Output the (x, y) coordinate of the center of the cell containing the given text.  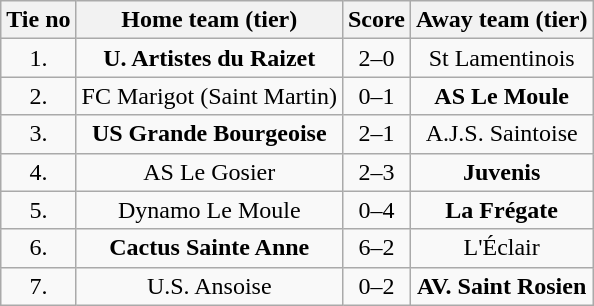
7. (38, 286)
0–4 (376, 210)
Dynamo Le Moule (209, 210)
0–2 (376, 286)
St Lamentinois (502, 58)
AS Le Moule (502, 96)
6. (38, 248)
U. Artistes du Raizet (209, 58)
AV. Saint Rosien (502, 286)
3. (38, 134)
Tie no (38, 20)
L'Éclair (502, 248)
U.S. Ansoise (209, 286)
La Frégate (502, 210)
AS Le Gosier (209, 172)
2–1 (376, 134)
4. (38, 172)
1. (38, 58)
Juvenis (502, 172)
US Grande Bourgeoise (209, 134)
Away team (tier) (502, 20)
5. (38, 210)
Score (376, 20)
2–0 (376, 58)
A.J.S. Saintoise (502, 134)
Cactus Sainte Anne (209, 248)
0–1 (376, 96)
FC Marigot (Saint Martin) (209, 96)
6–2 (376, 248)
2–3 (376, 172)
2. (38, 96)
Home team (tier) (209, 20)
